Capture the cell that displays the provided text and extract its [x, y] central coordinate. 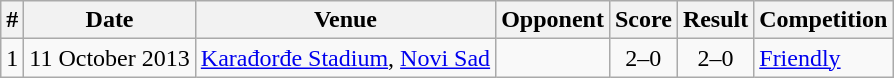
Karađorđe Stadium, Novi Sad [345, 58]
Competition [824, 20]
11 October 2013 [110, 58]
Result [715, 20]
Friendly [824, 58]
Score [643, 20]
Opponent [553, 20]
Venue [345, 20]
1 [12, 58]
Date [110, 20]
# [12, 20]
